Provide the (X, Y) coordinate of the cell's center where the given text is located.  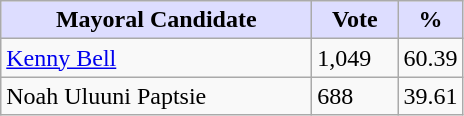
1,049 (355, 58)
% (430, 20)
39.61 (430, 96)
60.39 (430, 58)
Noah Uluuni Paptsie (156, 96)
688 (355, 96)
Vote (355, 20)
Mayoral Candidate (156, 20)
Kenny Bell (156, 58)
